Identify which cell holds the provided text, then report its (x, y) central coordinate. 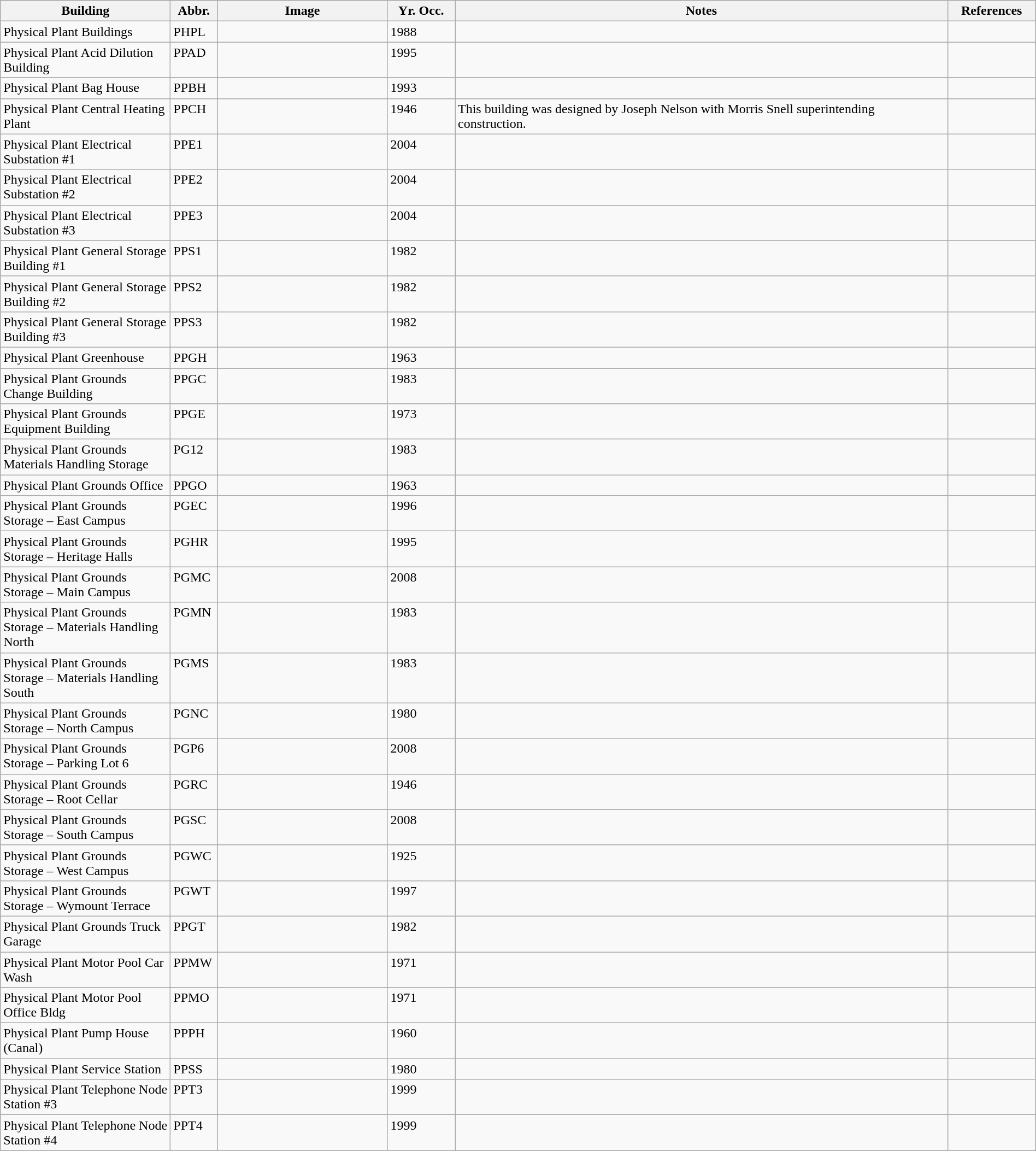
PPGO (194, 485)
PHPL (194, 32)
PPGC (194, 386)
Physical Plant Grounds Storage – East Campus (85, 514)
Physical Plant Buildings (85, 32)
Physical Plant Grounds Storage – Root Cellar (85, 791)
Yr. Occ. (421, 11)
1973 (421, 422)
Physical Plant Grounds Storage – South Campus (85, 827)
Physical Plant Motor Pool Office Bldg (85, 1006)
PPBH (194, 88)
Physical Plant Telephone Node Station #3 (85, 1097)
Physical Plant Telephone Node Station #4 (85, 1132)
Physical Plant Grounds Storage – North Campus (85, 720)
PPMW (194, 970)
PPE3 (194, 223)
Physical Plant General Storage Building #2 (85, 294)
References (991, 11)
PPMO (194, 1006)
PGWT (194, 899)
Abbr. (194, 11)
1960 (421, 1041)
Physical Plant Grounds Storage – Parking Lot 6 (85, 756)
Physical Plant Grounds Storage – Materials Handling South (85, 678)
Physical Plant Electrical Substation #2 (85, 187)
PGMS (194, 678)
Physical Plant Grounds Truck Garage (85, 933)
Image (303, 11)
1997 (421, 899)
PGWC (194, 862)
PGSC (194, 827)
PPGT (194, 933)
PGEC (194, 514)
Physical Plant Grounds Storage – Main Campus (85, 585)
PPS1 (194, 258)
PGHR (194, 549)
PPCH (194, 116)
Physical Plant Grounds Office (85, 485)
Physical Plant Motor Pool Car Wash (85, 970)
Physical Plant Grounds Change Building (85, 386)
Physical Plant Grounds Storage – Heritage Halls (85, 549)
PPSS (194, 1069)
Physical Plant Grounds Storage – West Campus (85, 862)
Building (85, 11)
PPE1 (194, 152)
PGMC (194, 585)
1988 (421, 32)
Physical Plant Greenhouse (85, 357)
Physical Plant Bag House (85, 88)
PGP6 (194, 756)
PPAD (194, 60)
Physical Plant Electrical Substation #3 (85, 223)
Physical Plant General Storage Building #3 (85, 329)
Physical Plant Central Heating Plant (85, 116)
PPT3 (194, 1097)
Physical Plant Grounds Storage – Materials Handling North (85, 627)
PPGH (194, 357)
Notes (701, 11)
PGNC (194, 720)
Physical Plant Grounds Storage – Wymount Terrace (85, 899)
Physical Plant Acid Dilution Building (85, 60)
PPT4 (194, 1132)
PPGE (194, 422)
Physical Plant Service Station (85, 1069)
1925 (421, 862)
Physical Plant Grounds Materials Handling Storage (85, 457)
PPPH (194, 1041)
1996 (421, 514)
PPS2 (194, 294)
Physical Plant Pump House (Canal) (85, 1041)
This building was designed by Joseph Nelson with Morris Snell superintending construction. (701, 116)
1993 (421, 88)
PGRC (194, 791)
Physical Plant Electrical Substation #1 (85, 152)
PGMN (194, 627)
PG12 (194, 457)
Physical Plant Grounds Equipment Building (85, 422)
PPE2 (194, 187)
PPS3 (194, 329)
Physical Plant General Storage Building #1 (85, 258)
